Return the [X, Y] coordinate for the center point of the cell that contains the specified text.  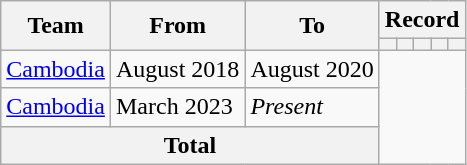
Present [312, 107]
Record [422, 20]
To [312, 26]
March 2023 [177, 107]
From [177, 26]
August 2018 [177, 69]
Team [56, 26]
August 2020 [312, 69]
Total [190, 145]
